Find where the given text appears and provide that cell's center as (X, Y) coordinate. 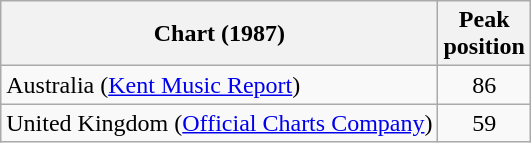
86 (484, 85)
Peak position (484, 34)
Chart (1987) (220, 34)
Australia (Kent Music Report) (220, 85)
United Kingdom (Official Charts Company) (220, 123)
59 (484, 123)
